Capture the cell that displays the provided text and extract its [X, Y] central coordinate. 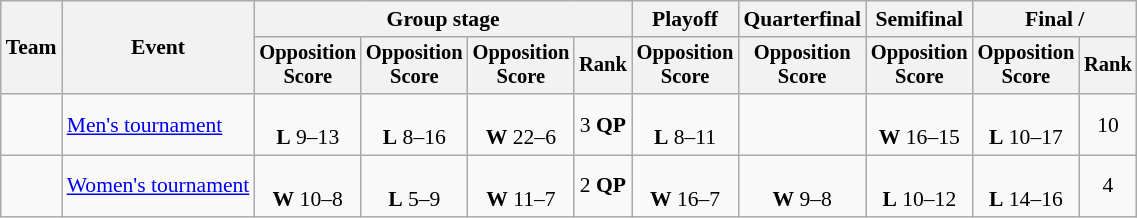
2 QP [603, 186]
10 [1108, 124]
W 22–6 [522, 124]
Playoff [686, 19]
W 10–8 [308, 186]
W 16–15 [920, 124]
Men's tournament [158, 124]
L 10–17 [1026, 124]
Team [32, 48]
4 [1108, 186]
W 16–7 [686, 186]
Quarterfinal [802, 19]
W 9–8 [802, 186]
L 8–11 [686, 124]
L 9–13 [308, 124]
Women's tournament [158, 186]
L 8–16 [414, 124]
3 QP [603, 124]
Final / [1055, 19]
Group stage [442, 19]
W 11–7 [522, 186]
L 14–16 [1026, 186]
L 10–12 [920, 186]
Semifinal [920, 19]
Event [158, 48]
L 5–9 [414, 186]
